Return [X, Y] of the center of cell containing provided text 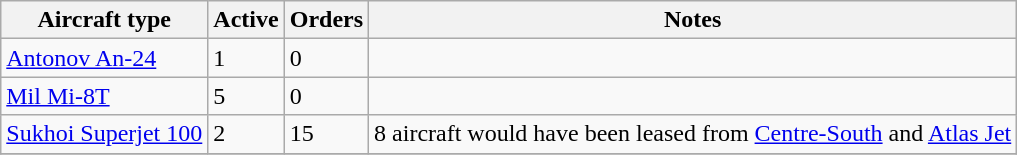
Aircraft type [104, 20]
Mil Mi-8T [104, 96]
2 [246, 134]
Active [246, 20]
Antonov An-24 [104, 58]
5 [246, 96]
Orders [326, 20]
8 aircraft would have been leased from Centre-South and Atlas Jet [693, 134]
Notes [693, 20]
15 [326, 134]
Sukhoi Superjet 100 [104, 134]
1 [246, 58]
